Provide the (X, Y) coordinate of the cell's center where the given text is located.  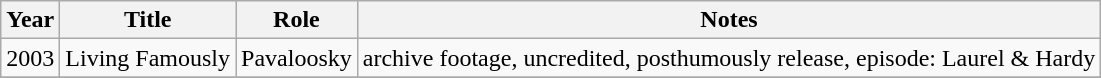
Pavaloosky (297, 58)
archive footage, uncredited, posthumously release, episode: Laurel & Hardy (728, 58)
Living Famously (148, 58)
Year (30, 20)
Title (148, 20)
Notes (728, 20)
2003 (30, 58)
Role (297, 20)
